Pinpoint the cell where the given text exists, returning its (X, Y) midpoint coordinate. 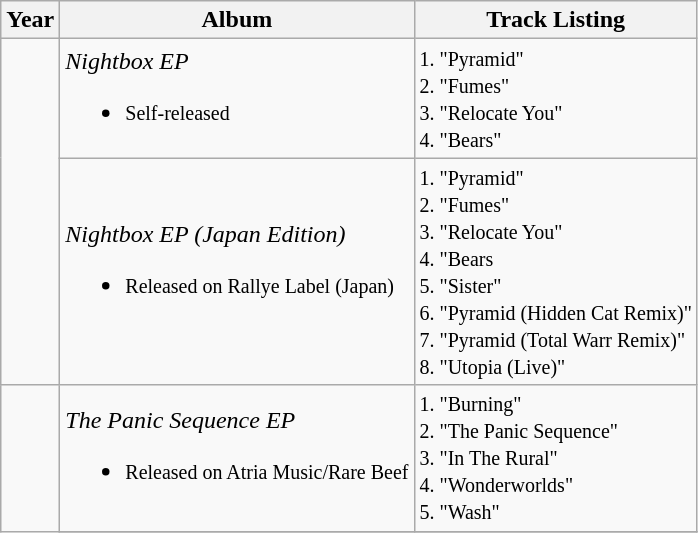
Nightbox EPSelf-released (237, 98)
Year (30, 20)
Album (237, 20)
1. "Pyramid" 2. "Fumes" 3. "Relocate You" 4. "Bears" (556, 98)
1. "Burning" 2. "The Panic Sequence" 3. "In The Rural" 4. "Wonderworlds" 5. "Wash" (556, 458)
1. "Pyramid" 2. "Fumes" 3. "Relocate You" 4. "Bears 5. "Sister" 6. "Pyramid (Hidden Cat Remix)" 7. "Pyramid (Total Warr Remix)" 8. "Utopia (Live)" (556, 272)
Nightbox EP (Japan Edition)Released on Rallye Label (Japan) (237, 272)
The Panic Sequence EPReleased on Atria Music/Rare Beef (237, 458)
Track Listing (556, 20)
